From the cell containing the given text, extract its center point as (x, y) coordinate. 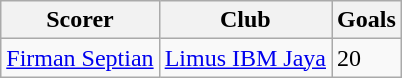
Limus IBM Jaya (245, 58)
Firman Septian (80, 58)
Scorer (80, 20)
Club (245, 20)
Goals (367, 20)
20 (367, 58)
